Output the [X, Y] coordinate of the center of the cell containing the given text.  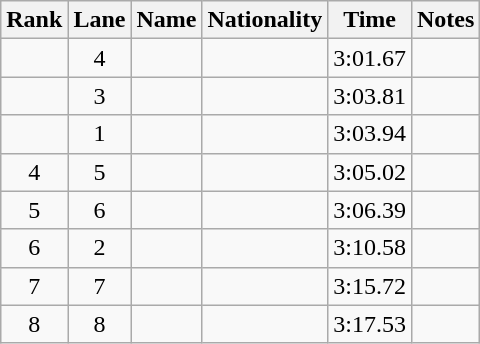
Nationality [265, 20]
3:10.58 [370, 248]
3:05.02 [370, 172]
Lane [100, 20]
3:03.81 [370, 96]
3:15.72 [370, 286]
3:01.67 [370, 58]
3:17.53 [370, 324]
Rank [34, 20]
Name [166, 20]
Time [370, 20]
3:03.94 [370, 134]
3 [100, 96]
2 [100, 248]
3:06.39 [370, 210]
Notes [445, 20]
1 [100, 134]
